Pinpoint the cell where the given text exists, returning its (X, Y) midpoint coordinate. 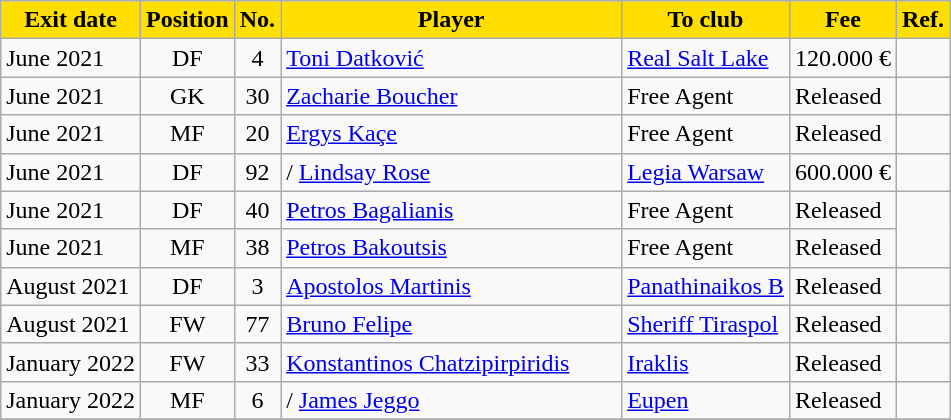
120.000 € (842, 58)
20 (257, 134)
Petros Bagalianis (452, 210)
6 (257, 400)
Panathinaikos B (706, 286)
30 (257, 96)
40 (257, 210)
Position (187, 20)
To club (706, 20)
Real Salt Lake (706, 58)
600.000 € (842, 172)
/ Lindsay Rose (452, 172)
3 (257, 286)
Bruno Felipe (452, 324)
/ James Jeggo (452, 400)
Fee (842, 20)
4 (257, 58)
Iraklis (706, 362)
Toni Datković (452, 58)
Zacharie Boucher (452, 96)
33 (257, 362)
Legia Warsaw (706, 172)
GK (187, 96)
Eupen (706, 400)
Ergys Kaçe (452, 134)
Player (452, 20)
Ref. (922, 20)
Sheriff Tiraspol (706, 324)
77 (257, 324)
38 (257, 248)
Konstantinos Chatzipirpiridis (452, 362)
Exit date (71, 20)
Apostolos Martinis (452, 286)
92 (257, 172)
No. (257, 20)
Petros Bakoutsis (452, 248)
